From the cell containing the given text, extract its center point as [x, y] coordinate. 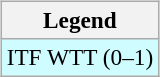
Legend [80, 20]
ITF WTT (0–1) [80, 57]
